Detect which cell encompasses the target text, then output its [X, Y] center coordinate. 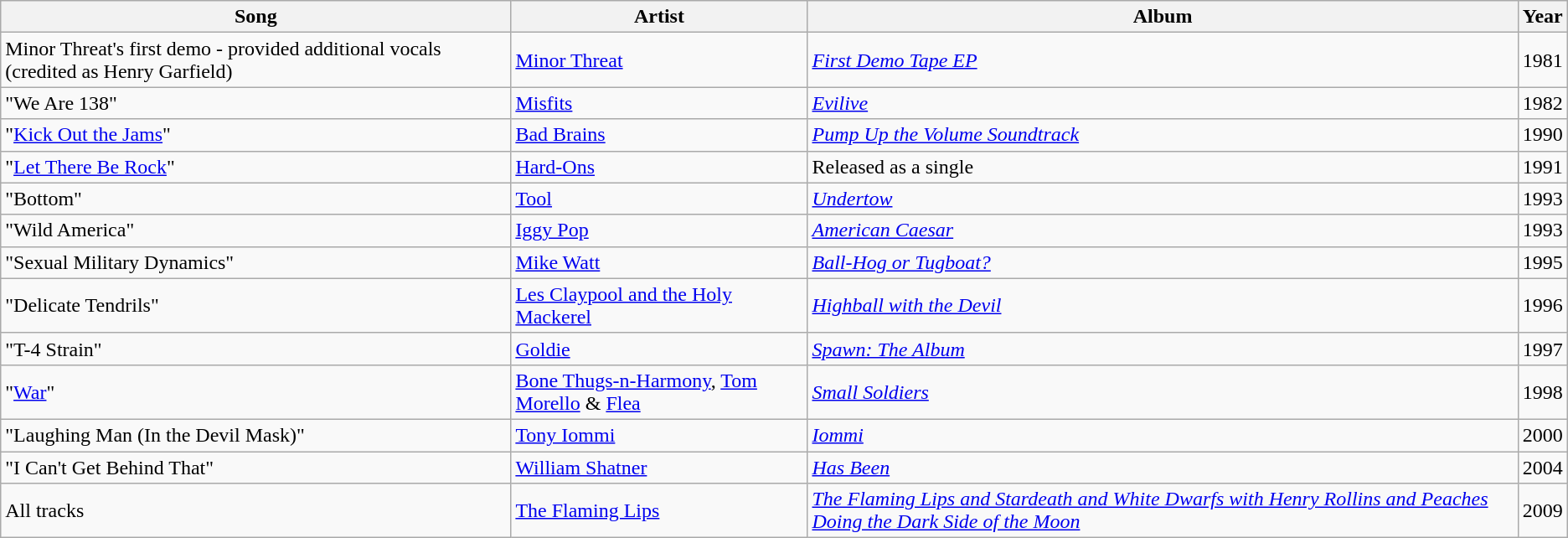
"Kick Out the Jams" [256, 135]
Pump Up the Volume Soundtrack [1163, 135]
"Let There Be Rock" [256, 167]
Les Claypool and the Holy Mackerel [659, 305]
1982 [1543, 103]
1995 [1543, 262]
1990 [1543, 135]
First Demo Tape EP [1163, 60]
"Sexual Military Dynamics" [256, 262]
Tool [659, 199]
1996 [1543, 305]
Iggy Pop [659, 230]
American Caesar [1163, 230]
Bad Brains [659, 135]
Evilive [1163, 103]
Misfits [659, 103]
Released as a single [1163, 167]
1998 [1543, 392]
1991 [1543, 167]
William Shatner [659, 467]
Artist [659, 17]
Iommi [1163, 435]
2009 [1543, 511]
The Flaming Lips [659, 511]
"War" [256, 392]
"I Can't Get Behind That" [256, 467]
Ball-Hog or Tugboat? [1163, 262]
Tony Iommi [659, 435]
2000 [1543, 435]
"We Are 138" [256, 103]
Bone Thugs-n-Harmony, Tom Morello & Flea [659, 392]
Highball with the Devil [1163, 305]
"T-4 Strain" [256, 349]
Hard-Ons [659, 167]
Song [256, 17]
Minor Threat's first demo - provided additional vocals (credited as Henry Garfield) [256, 60]
2004 [1543, 467]
Small Soldiers [1163, 392]
Spawn: The Album [1163, 349]
Has Been [1163, 467]
Mike Watt [659, 262]
"Bottom" [256, 199]
Goldie [659, 349]
1997 [1543, 349]
Undertow [1163, 199]
The Flaming Lips and Stardeath and White Dwarfs with Henry Rollins and Peaches Doing the Dark Side of the Moon [1163, 511]
Minor Threat [659, 60]
1981 [1543, 60]
"Delicate Tendrils" [256, 305]
"Laughing Man (In the Devil Mask)" [256, 435]
Album [1163, 17]
Year [1543, 17]
"Wild America" [256, 230]
All tracks [256, 511]
